Output the (X, Y) coordinate of the center of the cell containing the given text.  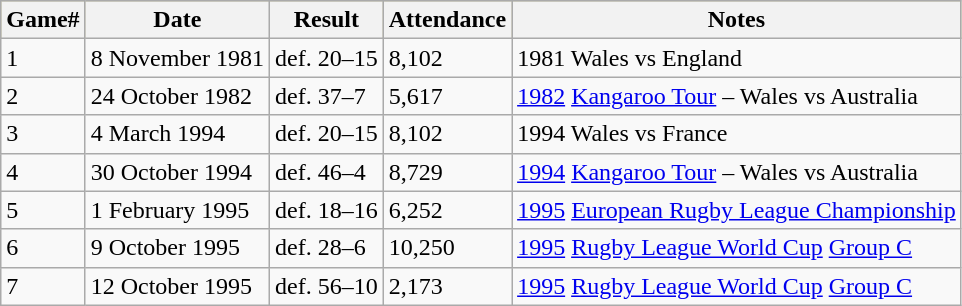
Result (326, 20)
6,252 (447, 210)
30 October 1994 (177, 172)
Date (177, 20)
7 (43, 286)
10,250 (447, 248)
4 (43, 172)
1994 Wales vs France (737, 134)
Attendance (447, 20)
def. 56–10 (326, 286)
1 (43, 58)
Game# (43, 20)
Notes (737, 20)
4 March 1994 (177, 134)
5 (43, 210)
8,729 (447, 172)
def. 18–16 (326, 210)
1 February 1995 (177, 210)
8 November 1981 (177, 58)
2,173 (447, 286)
9 October 1995 (177, 248)
12 October 1995 (177, 286)
1995 European Rugby League Championship (737, 210)
3 (43, 134)
1981 Wales vs England (737, 58)
def. 46–4 (326, 172)
2 (43, 96)
def. 28–6 (326, 248)
6 (43, 248)
1982 Kangaroo Tour – Wales vs Australia (737, 96)
1994 Kangaroo Tour – Wales vs Australia (737, 172)
5,617 (447, 96)
24 October 1982 (177, 96)
def. 37–7 (326, 96)
